Capture the cell that displays the provided text and extract its (x, y) central coordinate. 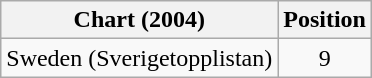
Sweden (Sverigetopplistan) (140, 58)
Chart (2004) (140, 20)
Position (325, 20)
9 (325, 58)
